Determine the (x, y) coordinate at the center of the cell enclosing the given text.  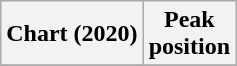
Peakposition (189, 34)
Chart (2020) (72, 34)
